For the text-containing cell, return its midpoint in [x, y] coordinate format. 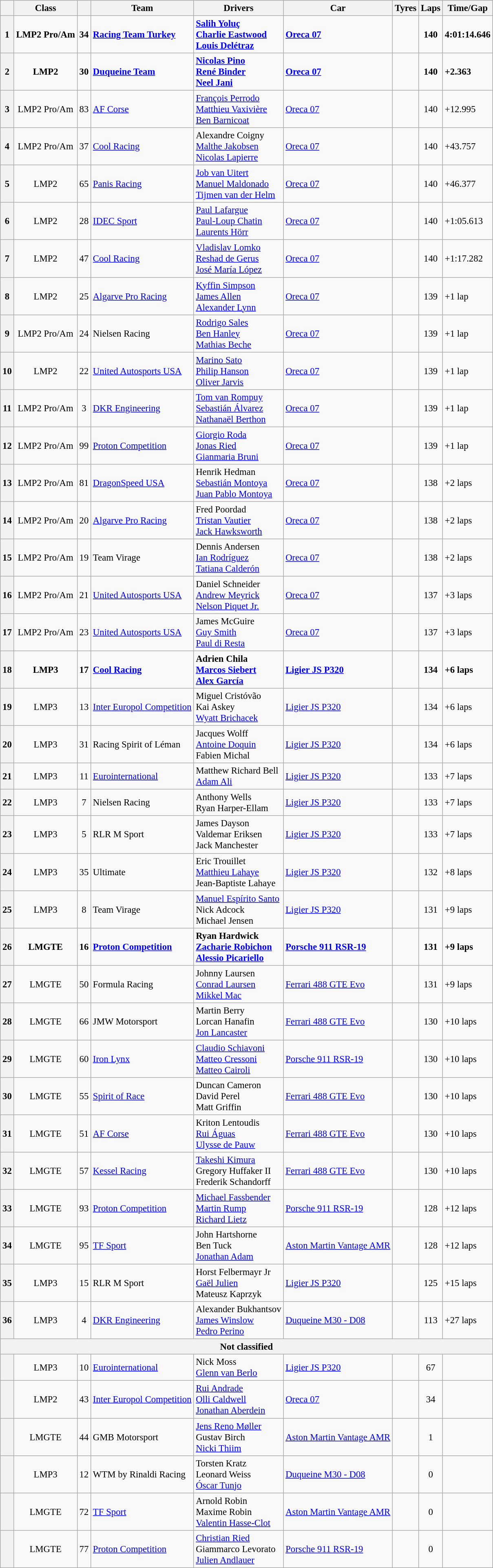
Matthew Richard Bell Adam Ali [239, 776]
55 [84, 1096]
65 [84, 184]
Alexandre Coigny Malthe Jakobsen Nicolas Lapierre [239, 146]
Formula Racing [142, 984]
Class [46, 8]
+2.363 [468, 72]
Racing Team Turkey [142, 35]
Claudio Schiavoni Matteo Cressoni Matteo Cairoli [239, 1059]
93 [84, 1209]
Marino Sato Philip Hanson Oliver Jarvis [239, 371]
Arnold Robin Maxime Robin Valentin Hasse-Clot [239, 1512]
26 [7, 947]
32 [7, 1171]
Anthony Wells Ryan Harper-Ellam [239, 803]
Laps [431, 8]
François Perrodo Matthieu Vaxivière Ben Barnicoat [239, 109]
Horst Felbermayr Jr Gaël Julien Mateusz Kaprzyk [239, 1283]
132 [431, 872]
Rui Andrade Olli Caldwell Jonathan Aberdein [239, 1399]
Jacques Wolff Antoine Doquin Fabien Michal [239, 745]
Spirit of Race [142, 1096]
29 [7, 1059]
95 [84, 1246]
James Dayson Valdemar Eriksen Jack Manchester [239, 835]
18 [7, 670]
Car [338, 8]
50 [84, 984]
Giorgio Roda Jonas Ried Gianmaria Bruni [239, 446]
Eric Trouillet Matthieu Lahaye Jean-Baptiste Lahaye [239, 872]
47 [84, 259]
37 [84, 146]
Time/Gap [468, 8]
+1:17.282 [468, 259]
Duncan Cameron David Perel Matt Griffin [239, 1096]
51 [84, 1133]
Ryan Hardwick Zacharie Robichon Alessio Picariello [239, 947]
2 [7, 72]
Miguel Cristóvão Kai Askey Wyatt Brichacek [239, 707]
WTM by Rinaldi Racing [142, 1474]
Martin Berry Lorcan Hanafin Jon Lancaster [239, 1022]
Team [142, 8]
Dennis Andersen Ian Rodríguez Tatiana Calderón [239, 558]
JMW Motorsport [142, 1022]
33 [7, 1209]
Ultimate [142, 872]
+8 laps [468, 872]
Nick Moss Glenn van Berlo [239, 1368]
Adrien Chila Marcos Siebert Alex García [239, 670]
DragonSpeed USA [142, 483]
36 [7, 1320]
+43.757 [468, 146]
Panis Racing [142, 184]
Johnny Laursen Conrad Laursen Mikkel Mac [239, 984]
Michael Fassbender Martin Rump Richard Lietz [239, 1209]
Nicolas Pino René Binder Neel Jani [239, 72]
Not classified [246, 1347]
Drivers [239, 8]
Alexander Bukhantsov James Winslow Pedro Perino [239, 1320]
27 [7, 984]
67 [431, 1368]
81 [84, 483]
60 [84, 1059]
Kyffin Simpson James Allen Alexander Lynn [239, 296]
Iron Lynx [142, 1059]
83 [84, 109]
Kriton Lentoudis Rui Águas Ulysse de Pauw [239, 1133]
Fred Poordad Tristan Vautier Jack Hawksworth [239, 520]
Daniel Schneider Andrew Meyrick Nelson Piquet Jr. [239, 595]
Paul Lafargue Paul-Loup Chatin Laurents Hörr [239, 221]
Torsten Kratz Leonard Weiss Óscar Tunjo [239, 1474]
125 [431, 1283]
99 [84, 446]
Christian Ried Giammarco Levorato Julien Andlauer [239, 1549]
Tyres [406, 8]
6 [7, 221]
Manuel Espírito Santo Nick Adcock Michael Jensen [239, 909]
Salih Yoluç Charlie Eastwood Louis Delétraz [239, 35]
43 [84, 1399]
72 [84, 1512]
IDEC Sport [142, 221]
+12.995 [468, 109]
57 [84, 1171]
Vladislav Lomko Reshad de Gerus José María López [239, 259]
James McGuire Guy Smith Paul di Resta [239, 632]
77 [84, 1549]
+1:05.613 [468, 221]
+15 laps [468, 1283]
Duqueine Team [142, 72]
Tom van Rompuy Sebastián Álvarez Nathanaël Berthon [239, 408]
9 [7, 333]
4:01:14.646 [468, 35]
Henrik Hedman Sebastián Montoya Juan Pablo Montoya [239, 483]
Jens Reno Møller Gustav Birch Nicki Thiim [239, 1437]
66 [84, 1022]
Job van Uitert Manuel Maldonado Tijmen van der Helm [239, 184]
Racing Spirit of Léman [142, 745]
Takeshi Kimura Gregory Huffaker II Frederik Schandorff [239, 1171]
John Hartshorne Ben Tuck Jonathan Adam [239, 1246]
Kessel Racing [142, 1171]
14 [7, 520]
44 [84, 1437]
+27 laps [468, 1320]
Rodrigo Sales Ben Hanley Mathias Beche [239, 333]
+46.377 [468, 184]
GMB Motorsport [142, 1437]
113 [431, 1320]
